Detect which cell encompasses the target text, then output its [x, y] center coordinate. 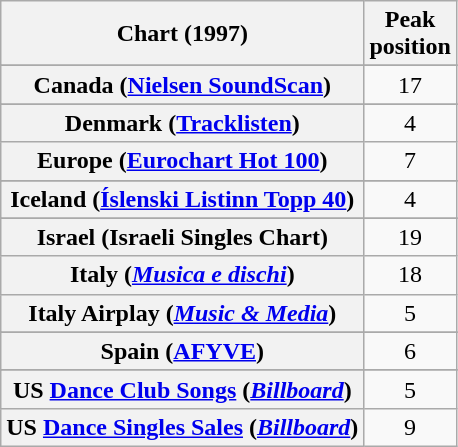
Europe (Eurochart Hot 100) [182, 161]
Spain (AFYVE) [182, 351]
9 [410, 427]
Italy Airplay (Music & Media) [182, 313]
Israel (Israeli Singles Chart) [182, 237]
Canada (Nielsen SoundScan) [182, 85]
19 [410, 237]
Denmark (Tracklisten) [182, 123]
Iceland (Íslenski Listinn Topp 40) [182, 199]
17 [410, 85]
Italy (Musica e dischi) [182, 275]
6 [410, 351]
7 [410, 161]
US Dance Club Songs (Billboard) [182, 389]
Peakposition [410, 34]
US Dance Singles Sales (Billboard) [182, 427]
Chart (1997) [182, 34]
18 [410, 275]
